For the text-containing cell, return its midpoint in [x, y] coordinate format. 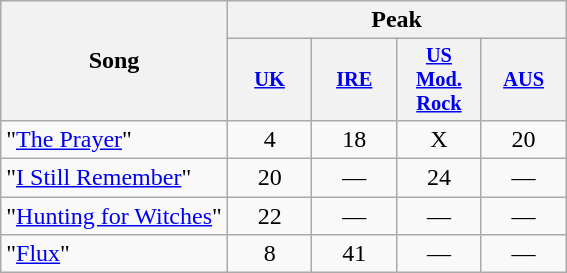
Peak [396, 20]
24 [440, 178]
AUS [524, 80]
IRE [354, 80]
"The Prayer" [114, 139]
8 [270, 254]
"I Still Remember" [114, 178]
18 [354, 139]
Song [114, 61]
X [440, 139]
41 [354, 254]
"Flux" [114, 254]
"Hunting for Witches" [114, 216]
UK [270, 80]
US Mod. Rock [440, 80]
22 [270, 216]
4 [270, 139]
